For the text-containing cell, return its midpoint in [X, Y] coordinate format. 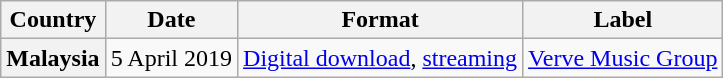
Format [380, 20]
5 April 2019 [171, 58]
Label [623, 20]
Date [171, 20]
Verve Music Group [623, 58]
Country [53, 20]
Digital download, streaming [380, 58]
Malaysia [53, 58]
